Determine the (x, y) coordinate at the center of the cell enclosing the given text.  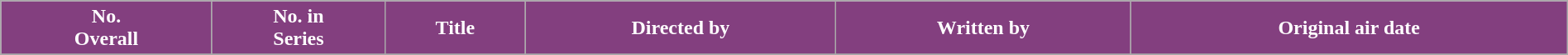
Original air date (1349, 28)
No.Overall (107, 28)
Written by (983, 28)
Title (455, 28)
Directed by (681, 28)
No. inSeries (298, 28)
